Find where the given text appears and provide that cell's center as (x, y) coordinate. 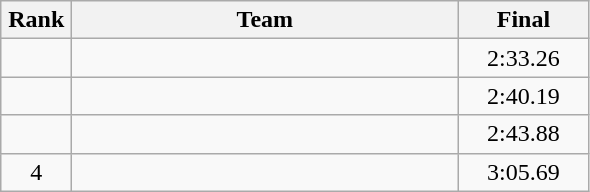
2:43.88 (524, 134)
3:05.69 (524, 172)
Final (524, 20)
2:33.26 (524, 58)
4 (36, 172)
2:40.19 (524, 96)
Team (265, 20)
Rank (36, 20)
